Identify which cell holds the provided text, then report its (x, y) central coordinate. 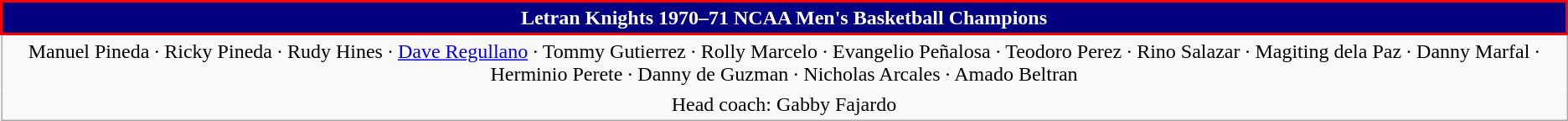
Head coach: Gabby Fajardo (784, 104)
Letran Knights 1970–71 NCAA Men's Basketball Champions (784, 18)
